Pinpoint the cell where the given text exists, returning its [X, Y] midpoint coordinate. 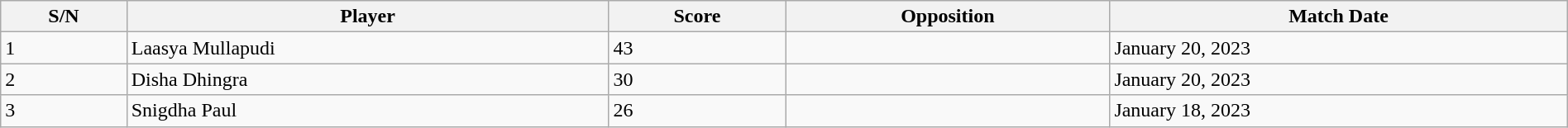
Snigdha Paul [367, 111]
Laasya Mullapudi [367, 48]
Player [367, 17]
1 [64, 48]
3 [64, 111]
Score [697, 17]
26 [697, 111]
Opposition [948, 17]
30 [697, 79]
43 [697, 48]
Disha Dhingra [367, 79]
S/N [64, 17]
Match Date [1338, 17]
2 [64, 79]
January 18, 2023 [1338, 111]
